Return the [X, Y] coordinate for the center point of the cell that contains the specified text.  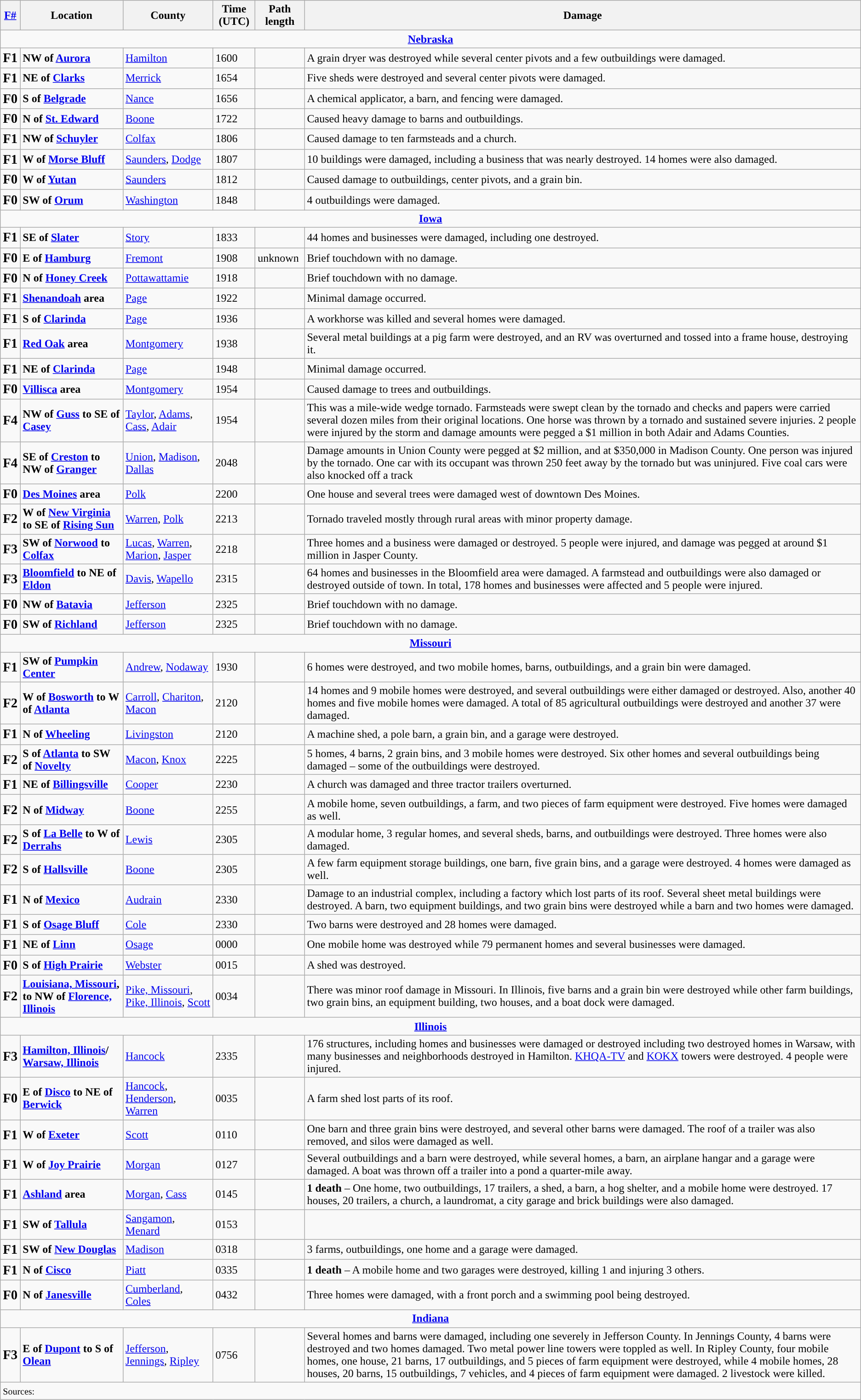
W of New Virginia to SE of Rising Sun [72, 519]
A mobile home, seven outbuildings, a farm, and two pieces of farm equipment were destroyed. Five homes were damaged as well. [582, 809]
Caused heavy damage to barns and outbuildings. [582, 119]
Pottawattamie [168, 278]
A church was damaged and three tractor trailers overturned. [582, 785]
Location [72, 16]
1936 [234, 319]
10 buildings were damaged, including a business that was nearly destroyed. 14 homes were also damaged. [582, 159]
SE of Slater [72, 237]
Sangamon, Menard [168, 1224]
SW of Orum [72, 200]
NE of Linn [72, 945]
1848 [234, 200]
2218 [234, 549]
One house and several trees were damaged west of downtown Des Moines. [582, 494]
Des Moines area [72, 494]
Hamilton, Illinois/ Warsaw, Illinois [72, 1056]
W of Yutan [72, 179]
Audrain [168, 900]
S of Osage Bluff [72, 924]
W of Bosworth to W of Atlanta [72, 703]
Caused damage to ten farmsteads and a church. [582, 139]
E of Hamburg [72, 258]
Time (UTC) [234, 16]
NW of Schuyler [72, 139]
SW of Pumpkin Center [72, 667]
A machine shed, a pole barn, a grain bin, and a garage were destroyed. [582, 734]
SW of Tallula [72, 1224]
2200 [234, 494]
W of Exeter [72, 1134]
0000 [234, 945]
1938 [234, 344]
Livingston [168, 734]
Colfax [168, 139]
Pike, Missouri, Pike, Illinois, Scott [168, 996]
County [168, 16]
Three homes and a business were damaged or destroyed. 5 people were injured, and damage was pegged at around $1 million in Jasper County. [582, 549]
S of Hallsville [72, 869]
E of Dupont to S of Olean [72, 1355]
A modular home, 3 regular homes, and several sheds, barns, and outbuildings were destroyed. Three homes were also damaged. [582, 840]
unknown [280, 258]
Several metal buildings at a pig farm were destroyed, and an RV was overturned and tossed into a frame house, destroying it. [582, 344]
Nance [168, 98]
0015 [234, 965]
Andrew, Nodaway [168, 667]
One mobile home was destroyed while 79 permanent homes and several businesses were damaged. [582, 945]
Taylor, Adams, Cass, Adair [168, 420]
N of Cisco [72, 1270]
N of Honey Creek [72, 278]
A chemical applicator, a barn, and fencing were damaged. [582, 98]
S of La Belle to W of Derrahs [72, 840]
1833 [234, 237]
Lewis [168, 840]
1930 [234, 667]
Polk [168, 494]
Damage [582, 16]
A farm shed lost parts of its roof. [582, 1098]
NW of Aurora [72, 58]
Nebraska [430, 39]
S of Clarinda [72, 319]
0034 [234, 996]
44 homes and businesses were damaged, including one destroyed. [582, 237]
1922 [234, 298]
1 death – A mobile home and two garages were destroyed, killing 1 and injuring 3 others. [582, 1270]
1656 [234, 98]
Louisiana, Missouri, to NW of Florence, Illinois [72, 996]
Red Oak area [72, 344]
Merrick [168, 78]
Morgan [168, 1165]
2048 [234, 463]
4 outbuildings were damaged. [582, 200]
N of Midway [72, 809]
Carroll, Chariton, Macon [168, 703]
Piatt [168, 1270]
F# [10, 16]
2255 [234, 809]
3 farms, outbuildings, one home and a garage were damaged. [582, 1250]
0318 [234, 1250]
2315 [234, 579]
0035 [234, 1098]
1806 [234, 139]
NW of Batavia [72, 604]
0153 [234, 1224]
Warren, Polk [168, 519]
0756 [234, 1355]
1812 [234, 179]
N of Janesville [72, 1295]
Lucas, Warren, Marion, Jasper [168, 549]
Jefferson, Jennings, Ripley [168, 1355]
Morgan, Cass [168, 1195]
A shed was destroyed. [582, 965]
S of High Prairie [72, 965]
Path length [280, 16]
W of Joy Prairie [72, 1165]
Cumberland, Coles [168, 1295]
Saunders [168, 179]
Scott [168, 1134]
Caused damage to outbuildings, center pivots, and a grain bin. [582, 179]
1654 [234, 78]
Indiana [430, 1319]
Tornado traveled mostly through rural areas with minor property damage. [582, 519]
Osage [168, 945]
Davis, Wapello [168, 579]
0335 [234, 1270]
A grain dryer was destroyed while several center pivots and a few outbuildings were damaged. [582, 58]
Hancock, Henderson, Warren [168, 1098]
Cooper [168, 785]
N of St. Edward [72, 119]
N of Wheeling [72, 734]
2335 [234, 1056]
E of Disco to NE of Berwick [72, 1098]
NE of Clarks [72, 78]
Five sheds were destroyed and several center pivots were damaged. [582, 78]
W of Morse Bluff [72, 159]
Ashland area [72, 1195]
Washington [168, 200]
SW of Norwood to Colfax [72, 549]
Story [168, 237]
A few farm equipment storage buildings, one barn, five grain bins, and a garage were destroyed. 4 homes were damaged as well. [582, 869]
1600 [234, 58]
Cole [168, 924]
0145 [234, 1195]
0432 [234, 1295]
S of Atlanta to SW of Novelty [72, 760]
0127 [234, 1165]
SW of New Douglas [72, 1250]
2230 [234, 785]
2213 [234, 519]
Missouri [430, 643]
S of Belgrade [72, 98]
Fremont [168, 258]
2225 [234, 760]
1807 [234, 159]
NE of Clarinda [72, 369]
Saunders, Dodge [168, 159]
1948 [234, 369]
1918 [234, 278]
NW of Guss to SE of Casey [72, 420]
SW of Richland [72, 624]
Two barns were destroyed and 28 homes were damaged. [582, 924]
Caused damage to trees and outbuildings. [582, 389]
Three homes were damaged, with a front porch and a swimming pool being destroyed. [582, 1295]
Villisca area [72, 389]
A workhorse was killed and several homes were damaged. [582, 319]
Iowa [430, 218]
6 homes were destroyed, and two mobile homes, barns, outbuildings, and a grain bin were damaged. [582, 667]
Hamilton [168, 58]
Webster [168, 965]
NE of Billingsville [72, 785]
Hancock [168, 1056]
Madison [168, 1250]
1908 [234, 258]
Sources: [430, 1391]
Shenandoah area [72, 298]
0110 [234, 1134]
N of Mexico [72, 900]
SE of Creston to NW of Granger [72, 463]
Illinois [430, 1026]
Bloomfield to NE of Eldon [72, 579]
Macon, Knox [168, 760]
Union, Madison, Dallas [168, 463]
1722 [234, 119]
